Output the [x, y] coordinate of the center of the cell containing the given text.  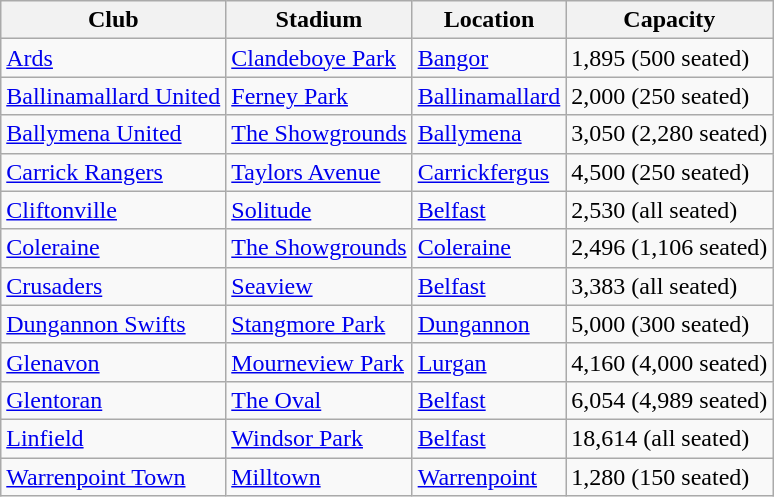
Solitude [319, 210]
2,530 (all seated) [670, 210]
Glentoran [114, 400]
Clandeboye Park [319, 58]
Stangmore Park [319, 324]
Seaview [319, 286]
Dungannon Swifts [114, 324]
1,895 (500 seated) [670, 58]
Carrickfergus [489, 172]
The Oval [319, 400]
Warrenpoint Town [114, 477]
Ards [114, 58]
Club [114, 20]
Taylors Avenue [319, 172]
3,050 (2,280 seated) [670, 134]
18,614 (all seated) [670, 438]
Milltown [319, 477]
6,054 (4,989 seated) [670, 400]
Ferney Park [319, 96]
1,280 (150 seated) [670, 477]
Crusaders [114, 286]
Stadium [319, 20]
Ballymena United [114, 134]
Ballinamallard United [114, 96]
Ballymena [489, 134]
Ballinamallard [489, 96]
4,160 (4,000 seated) [670, 362]
2,000 (250 seated) [670, 96]
4,500 (250 seated) [670, 172]
Warrenpoint [489, 477]
Capacity [670, 20]
Carrick Rangers [114, 172]
Glenavon [114, 362]
Location [489, 20]
5,000 (300 seated) [670, 324]
Dungannon [489, 324]
Mourneview Park [319, 362]
Cliftonville [114, 210]
Lurgan [489, 362]
3,383 (all seated) [670, 286]
Windsor Park [319, 438]
2,496 (1,106 seated) [670, 248]
Linfield [114, 438]
Bangor [489, 58]
